Determine the (X, Y) coordinate at the center of the cell enclosing the given text.  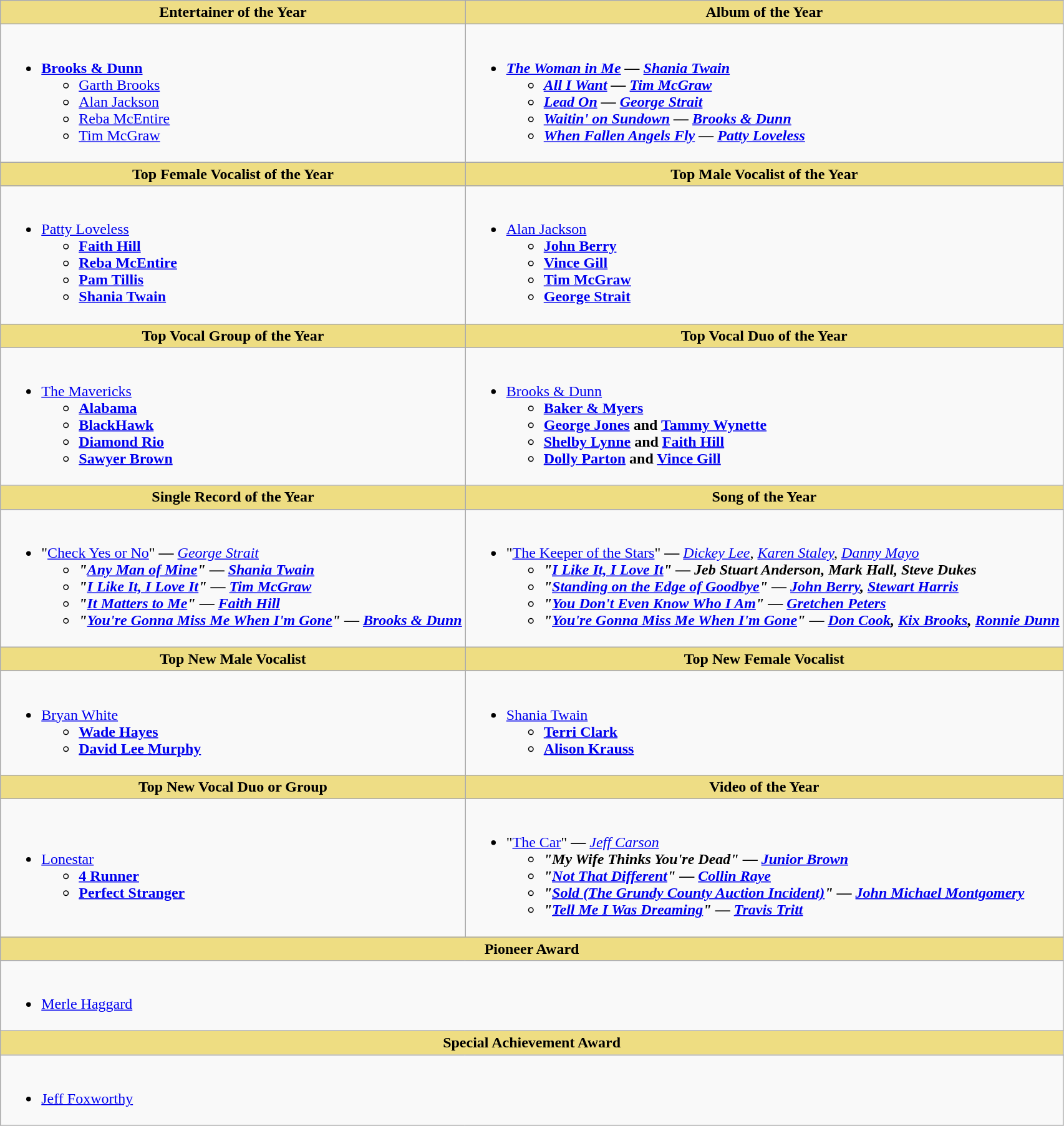
Top Male Vocalist of the Year (764, 174)
Shania TwainTerri ClarkAlison Krauss (764, 722)
Brooks & DunnBaker & MyersGeorge Jones and Tammy WynetteShelby Lynne and Faith HillDolly Parton and Vince Gill (764, 417)
Pioneer Award (532, 949)
Patty LovelessFaith HillReba McEntirePam TillisShania Twain (233, 255)
The MavericksAlabamaBlackHawkDiamond RioSawyer Brown (233, 417)
Top Vocal Group of the Year (233, 336)
Song of the Year (764, 497)
Special Achievement Award (532, 1043)
Top New Female Vocalist (764, 659)
Top Vocal Duo of the Year (764, 336)
Jeff Foxworthy (532, 1090)
Album of the Year (764, 12)
Single Record of the Year (233, 497)
Top New Male Vocalist (233, 659)
Entertainer of the Year (233, 12)
Video of the Year (764, 787)
The Woman in Me — Shania TwainAll I Want — Tim McGrawLead On — George StraitWaitin' on Sundown — Brooks & DunnWhen Fallen Angels Fly — Patty Loveless (764, 94)
Alan JacksonJohn BerryVince GillTim McGrawGeorge Strait (764, 255)
Top Female Vocalist of the Year (233, 174)
Lonestar4 RunnerPerfect Stranger (233, 867)
Top New Vocal Duo or Group (233, 787)
Brooks & DunnGarth BrooksAlan JacksonReba McEntireTim McGraw (233, 94)
Bryan WhiteWade HayesDavid Lee Murphy (233, 722)
Merle Haggard (532, 996)
